Identify which cell holds the provided text, then report its (x, y) central coordinate. 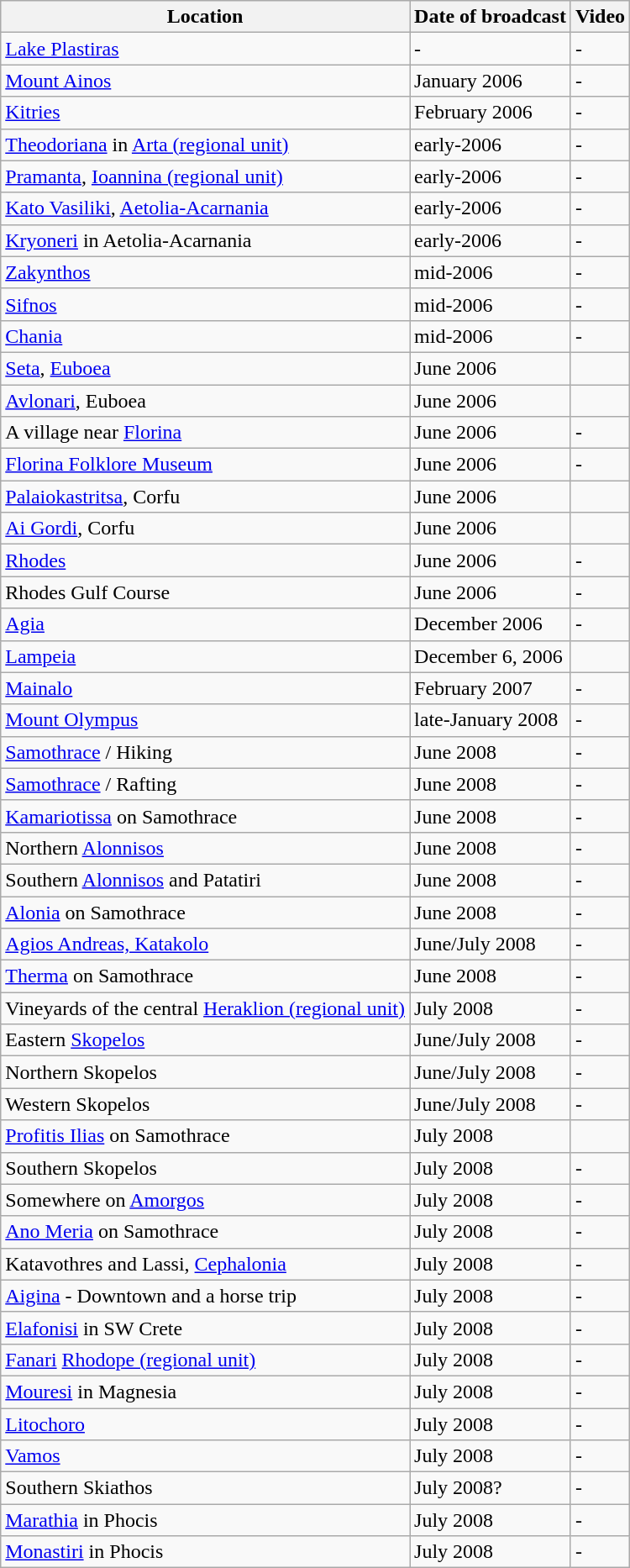
Litochoro (205, 1424)
Chania (205, 336)
Lampeia (205, 656)
Seta, Euboea (205, 368)
Mount Olympus (205, 720)
Zakynthos (205, 272)
Kamariotissa on Samothrace (205, 816)
Katavothres and Lassi, Cephalonia (205, 1264)
Kitries (205, 113)
Ano Meria on Samothrace (205, 1232)
Mouresi in Magnesia (205, 1392)
February 2006 (491, 113)
Pramanta, Ioannina (regional unit) (205, 176)
Somewhere on Amorgos (205, 1200)
Vineyards of the central Heraklion (regional unit) (205, 1008)
A village near Florina (205, 433)
February 2007 (491, 688)
Alonia on Samothrace (205, 912)
December 2006 (491, 624)
Date of broadcast (491, 17)
Northern Alonnisos (205, 848)
Elafonisi in SW Crete (205, 1328)
Marathia in Phocis (205, 1520)
Florina Folklore Museum (205, 465)
Agios Andreas, Katakolo (205, 944)
Lake Plastiras (205, 49)
Video (600, 17)
Samothrace / Rafting (205, 784)
Profitis Ilias on Samothrace (205, 1136)
Kryoneri in Aetolia-Acarnania (205, 240)
Kato Vasiliki, Aetolia-Acarnania (205, 208)
Therma on Samothrace (205, 976)
Samothrace / Hiking (205, 752)
Southern Skopelos (205, 1168)
Mount Ainos (205, 81)
Ai Gordi, Corfu (205, 529)
Fanari Rhodope (regional unit) (205, 1360)
Western Skopelos (205, 1104)
Avlonari, Euboea (205, 401)
Agia (205, 624)
Rhodes (205, 560)
late-January 2008 (491, 720)
Aigina - Downtown and a horse trip (205, 1296)
Southern Alonnisos and Patatiri (205, 880)
July 2008? (491, 1488)
Mainalo (205, 688)
Monastiri in Phocis (205, 1552)
Sifnos (205, 304)
January 2006 (491, 81)
Theodoriana in Arta (regional unit) (205, 145)
Vamos (205, 1456)
Eastern Skopelos (205, 1040)
December 6, 2006 (491, 656)
Southern Skiathos (205, 1488)
Location (205, 17)
Northern Skopelos (205, 1072)
Palaiokastritsa, Corfu (205, 497)
Rhodes Gulf Course (205, 592)
